Detect which cell encompasses the target text, then output its [x, y] center coordinate. 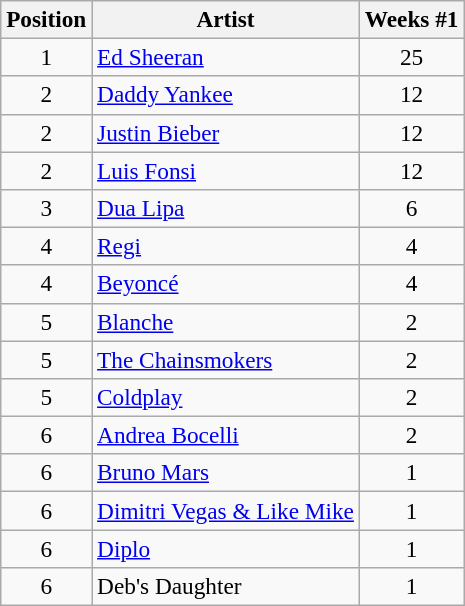
Regi [226, 246]
3 [46, 208]
Luis Fonsi [226, 170]
Justin Bieber [226, 133]
Ed Sheeran [226, 57]
Position [46, 19]
Beyoncé [226, 284]
Diplo [226, 548]
The Chainsmokers [226, 359]
Artist [226, 19]
Dimitri Vegas & Like Mike [226, 510]
25 [412, 57]
Weeks #1 [412, 19]
Bruno Mars [226, 473]
Andrea Bocelli [226, 435]
Dua Lipa [226, 208]
Deb's Daughter [226, 586]
Daddy Yankee [226, 95]
Coldplay [226, 397]
Blanche [226, 322]
